Return the (X, Y) coordinate for the center point of the cell that contains the specified text.  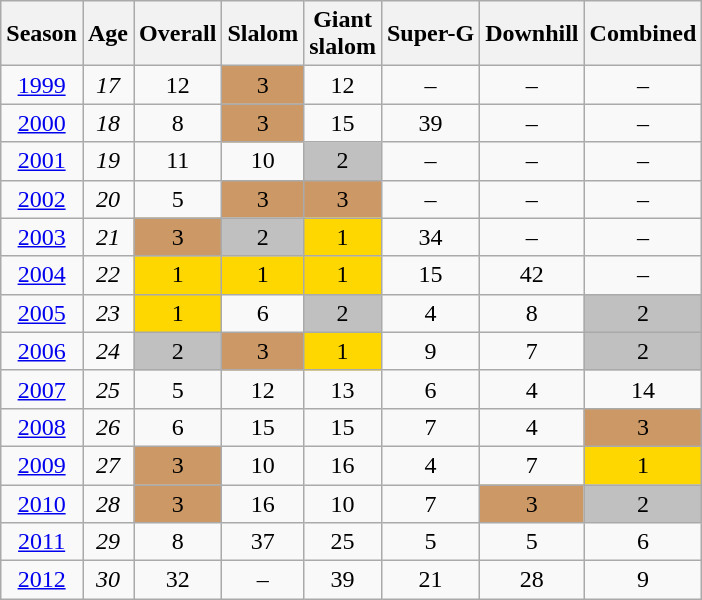
Overall (178, 34)
20 (108, 199)
2011 (42, 542)
2005 (42, 313)
1999 (42, 85)
14 (643, 389)
26 (108, 427)
22 (108, 275)
17 (108, 85)
11 (178, 161)
23 (108, 313)
Downhill (532, 34)
27 (108, 465)
Giantslalom (343, 34)
37 (263, 542)
2002 (42, 199)
Season (42, 34)
24 (108, 351)
29 (108, 542)
2003 (42, 237)
34 (430, 237)
18 (108, 123)
19 (108, 161)
2000 (42, 123)
42 (532, 275)
2006 (42, 351)
2012 (42, 580)
2010 (42, 503)
13 (343, 389)
2004 (42, 275)
Slalom (263, 34)
32 (178, 580)
2009 (42, 465)
2001 (42, 161)
Combined (643, 34)
2008 (42, 427)
2007 (42, 389)
Super-G (430, 34)
Age (108, 34)
30 (108, 580)
